Pinpoint the cell where the given text exists, returning its (X, Y) midpoint coordinate. 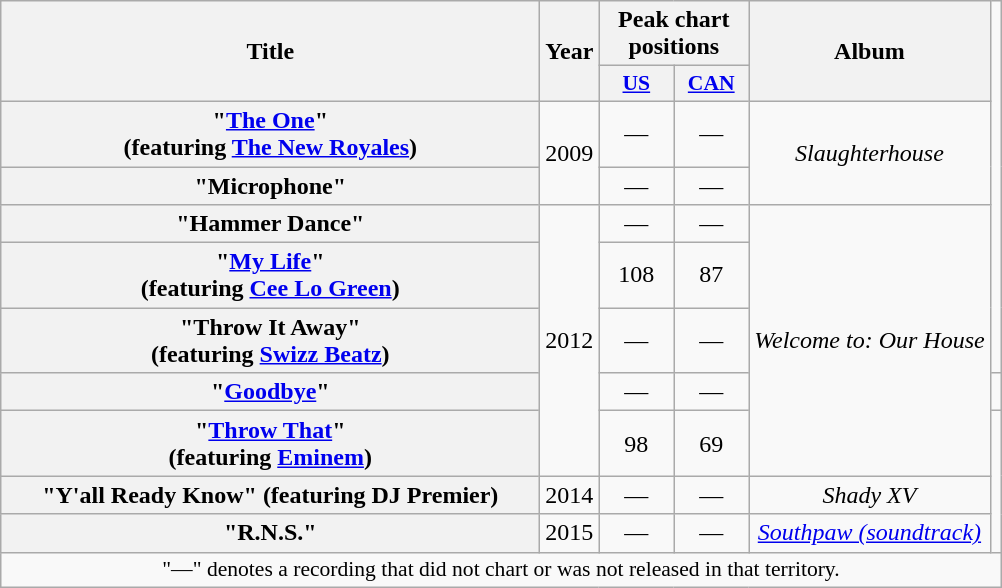
Slaughterhouse (870, 152)
98 (636, 444)
"The One"(featuring The New Royales) (270, 134)
"R.N.S." (270, 533)
"My Life"(featuring Cee Lo Green) (270, 276)
"Goodbye" (270, 392)
Album (870, 52)
Peak chart positions (674, 34)
"Microphone" (270, 185)
69 (712, 444)
"Y'all Ready Know" (featuring DJ Premier) (270, 495)
Title (270, 52)
Southpaw (soundtrack) (870, 533)
"Throw It Away"(featuring Swizz Beatz) (270, 340)
2015 (570, 533)
2009 (570, 152)
Welcome to: Our House (870, 340)
108 (636, 276)
2012 (570, 340)
"Throw That"(featuring Eminem) (270, 444)
US (636, 84)
87 (712, 276)
"Hammer Dance" (270, 224)
CAN (712, 84)
Shady XV (870, 495)
"—" denotes a recording that did not chart or was not released in that territory. (501, 570)
Year (570, 52)
2014 (570, 495)
